Locate the cell with the specified text and output its (X, Y) center coordinate. 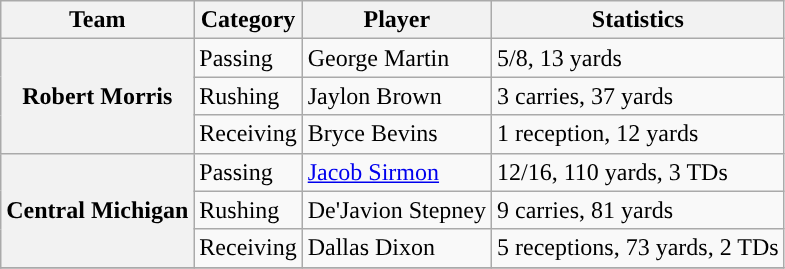
Jaylon Brown (396, 96)
Player (396, 20)
Statistics (638, 20)
George Martin (396, 58)
Team (98, 20)
Central Michigan (98, 210)
Category (248, 20)
Dallas Dixon (396, 248)
Robert Morris (98, 96)
De'Javion Stepney (396, 210)
3 carries, 37 yards (638, 96)
Jacob Sirmon (396, 172)
1 reception, 12 yards (638, 134)
5/8, 13 yards (638, 58)
12/16, 110 yards, 3 TDs (638, 172)
Bryce Bevins (396, 134)
9 carries, 81 yards (638, 210)
5 receptions, 73 yards, 2 TDs (638, 248)
